Return the [x, y] coordinate for the center point of the cell that contains the specified text.  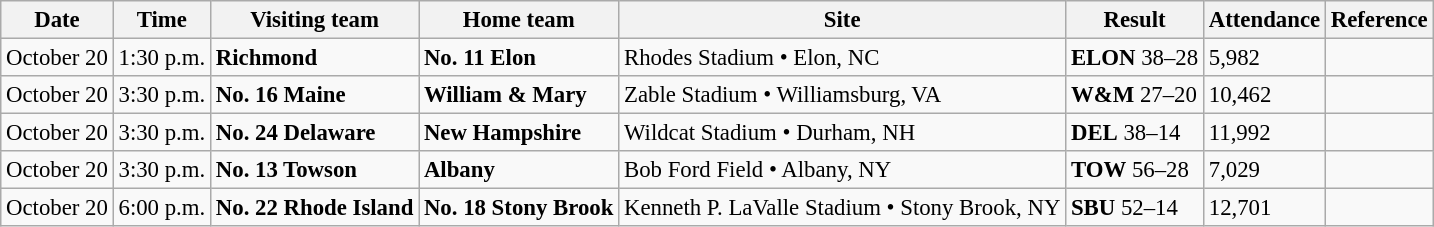
Kenneth P. LaValle Stadium • Stony Brook, NY [842, 208]
No. 13 Towson [315, 170]
Rhodes Stadium • Elon, NC [842, 58]
Zable Stadium • Williamsburg, VA [842, 95]
1:30 p.m. [162, 58]
ELON 38–28 [1135, 58]
10,462 [1264, 95]
New Hampshire [519, 133]
No. 22 Rhode Island [315, 208]
DEL 38–14 [1135, 133]
Wildcat Stadium • Durham, NH [842, 133]
No. 11 Elon [519, 58]
Site [842, 20]
Attendance [1264, 20]
TOW 56–28 [1135, 170]
Reference [1379, 20]
Richmond [315, 58]
SBU 52–14 [1135, 208]
No. 24 Delaware [315, 133]
6:00 p.m. [162, 208]
Albany [519, 170]
12,701 [1264, 208]
Visiting team [315, 20]
5,982 [1264, 58]
11,992 [1264, 133]
7,029 [1264, 170]
Result [1135, 20]
No. 18 Stony Brook [519, 208]
William & Mary [519, 95]
W&M 27–20 [1135, 95]
No. 16 Maine [315, 95]
Home team [519, 20]
Date [57, 20]
Time [162, 20]
Bob Ford Field • Albany, NY [842, 170]
